From the cell containing the given text, extract its center point as (X, Y) coordinate. 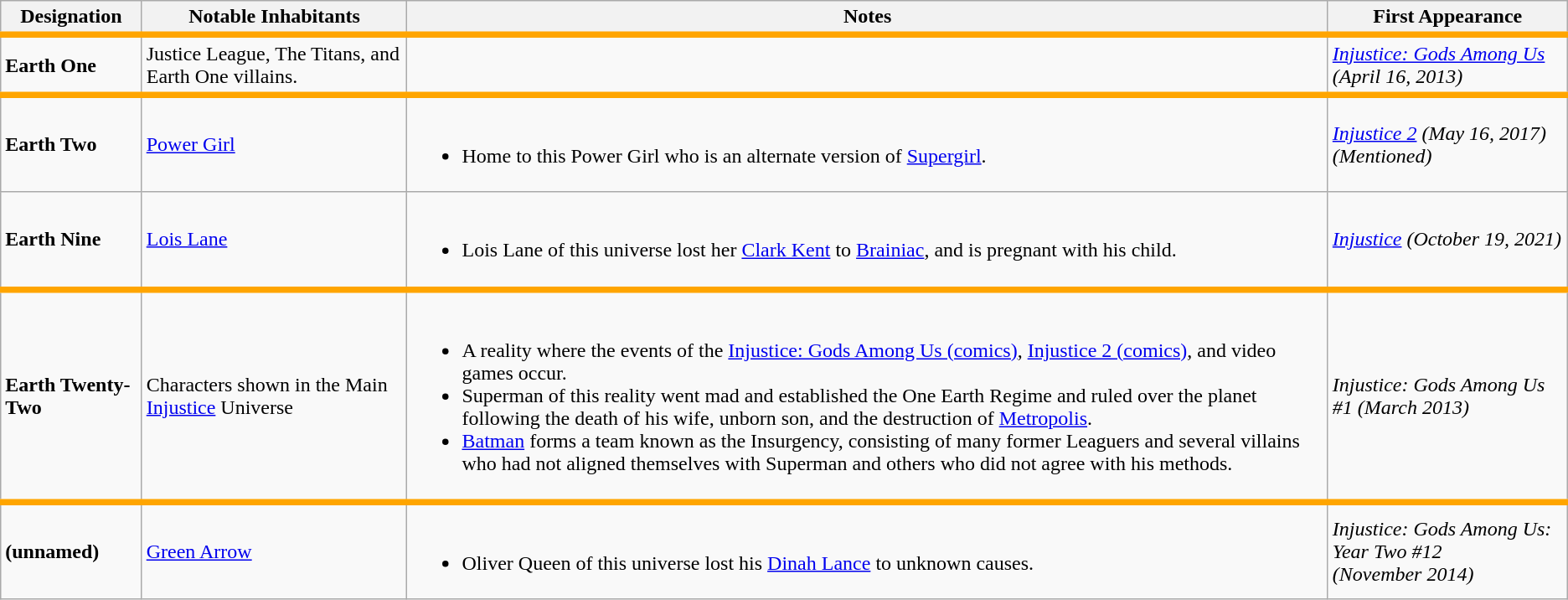
Oliver Queen of this universe lost his Dinah Lance to unknown causes. (868, 551)
Injustice (October 19, 2021) (1447, 241)
Earth Twenty-Two (71, 396)
Injustice: Gods Among Us (April 16, 2013) (1447, 65)
Power Girl (275, 143)
(unnamed) (71, 551)
Designation (71, 18)
Earth Two (71, 143)
Earth Nine (71, 241)
Lois Lane of this universe lost her Clark Kent to Brainiac, and is pregnant with his child. (868, 241)
Notes (868, 18)
Injustice 2 (May 16, 2017) (Mentioned) (1447, 143)
Lois Lane (275, 241)
Injustice: Gods Among Us #1 (March 2013) (1447, 396)
Notable Inhabitants (275, 18)
Earth One (71, 65)
Justice League, The Titans, and Earth One villains. (275, 65)
Characters shown in the Main Injustice Universe (275, 396)
Home to this Power Girl who is an alternate version of Supergirl. (868, 143)
Injustice: Gods Among Us: Year Two #12(November 2014) (1447, 551)
First Appearance (1447, 18)
Green Arrow (275, 551)
